Extract the (x, y) coordinate from the center of the cell holding the provided text.  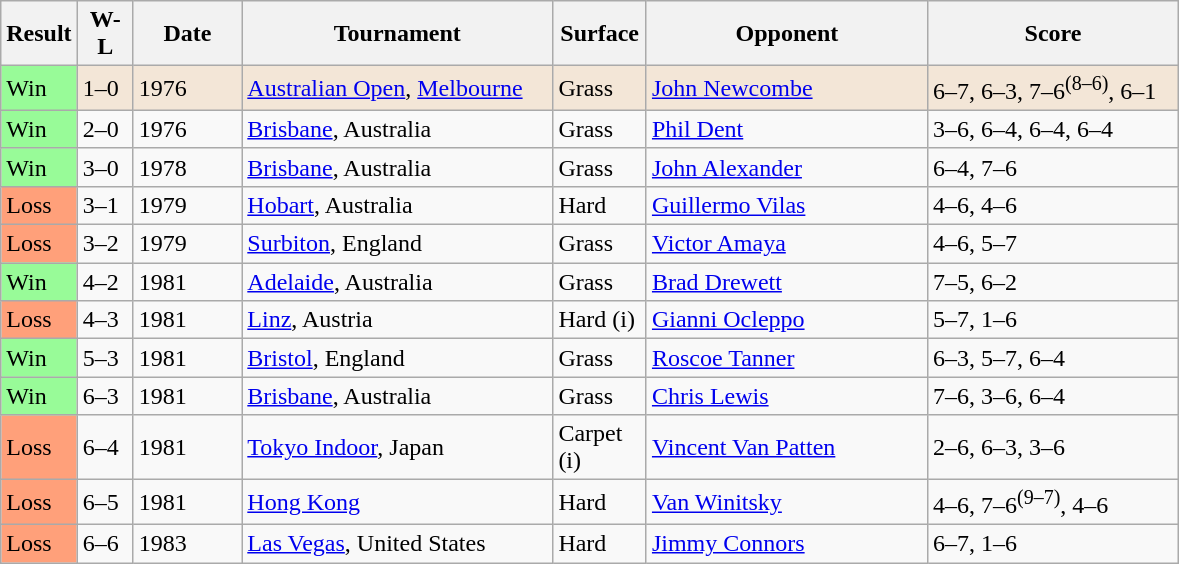
Jimmy Connors (786, 543)
3–6, 6–4, 6–4, 6–4 (1052, 129)
6–7, 1–6 (1052, 543)
4–6, 4–6 (1052, 205)
1–0 (105, 88)
John Alexander (786, 167)
6–3, 5–7, 6–4 (1052, 358)
Brad Drewett (786, 282)
Australian Open, Melbourne (398, 88)
7–5, 6–2 (1052, 282)
Vincent Van Patten (786, 448)
Victor Amaya (786, 244)
6–4 (105, 448)
4–3 (105, 320)
Carpet (i) (600, 448)
Tournament (398, 34)
Guillermo Vilas (786, 205)
Chris Lewis (786, 396)
2–0 (105, 129)
4–6, 7–6(9–7), 4–6 (1052, 502)
4–6, 5–7 (1052, 244)
6–5 (105, 502)
Surbiton, England (398, 244)
W-L (105, 34)
John Newcombe (786, 88)
Hobart, Australia (398, 205)
1983 (188, 543)
6–4, 7–6 (1052, 167)
3–1 (105, 205)
Opponent (786, 34)
6–7, 6–3, 7–6(8–6), 6–1 (1052, 88)
Phil Dent (786, 129)
Van Winitsky (786, 502)
Gianni Ocleppo (786, 320)
Hong Kong (398, 502)
3–0 (105, 167)
1978 (188, 167)
Adelaide, Australia (398, 282)
Roscoe Tanner (786, 358)
Date (188, 34)
5–7, 1–6 (1052, 320)
Las Vegas, United States (398, 543)
3–2 (105, 244)
2–6, 6–3, 3–6 (1052, 448)
6–6 (105, 543)
Tokyo Indoor, Japan (398, 448)
5–3 (105, 358)
Result (39, 34)
4–2 (105, 282)
7–6, 3–6, 6–4 (1052, 396)
Surface (600, 34)
6–3 (105, 396)
Linz, Austria (398, 320)
Score (1052, 34)
Bristol, England (398, 358)
Hard (i) (600, 320)
